Scan for the cell matching the given text and deliver its (x, y) coordinate at center. 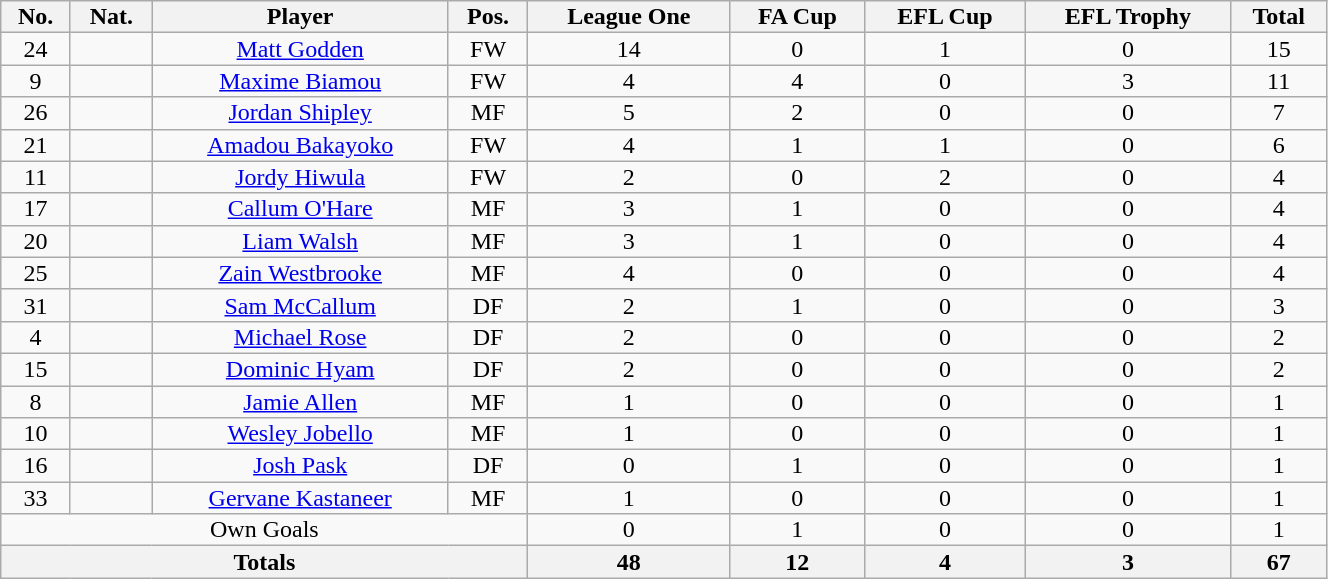
EFL Trophy (1128, 17)
Zain Westbrooke (300, 273)
Maxime Biamou (300, 81)
20 (36, 241)
25 (36, 273)
6 (1279, 145)
Josh Pask (300, 466)
7 (1279, 113)
Total (1279, 17)
League One (629, 17)
Matt Godden (300, 49)
67 (1279, 562)
9 (36, 81)
10 (36, 434)
21 (36, 145)
Pos. (488, 17)
FA Cup (798, 17)
17 (36, 209)
Jordy Hiwula (300, 177)
Player (300, 17)
Own Goals (264, 530)
Liam Walsh (300, 241)
Jordan Shipley (300, 113)
Amadou Bakayoko (300, 145)
31 (36, 305)
Jamie Allen (300, 402)
Wesley Jobello (300, 434)
Callum O'Hare (300, 209)
14 (629, 49)
Dominic Hyam (300, 369)
26 (36, 113)
Nat. (111, 17)
Michael Rose (300, 337)
16 (36, 466)
5 (629, 113)
8 (36, 402)
33 (36, 498)
12 (798, 562)
Totals (264, 562)
No. (36, 17)
24 (36, 49)
EFL Cup (945, 17)
Sam McCallum (300, 305)
48 (629, 562)
Gervane Kastaneer (300, 498)
